Detect which cell encompasses the target text, then output its [X, Y] center coordinate. 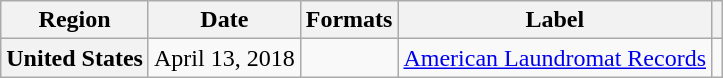
Date [224, 20]
Region [75, 20]
Formats [349, 20]
April 13, 2018 [224, 58]
Label [555, 20]
United States [75, 58]
American Laundromat Records [555, 58]
